Scan for the cell matching the given text and deliver its [x, y] coordinate at center. 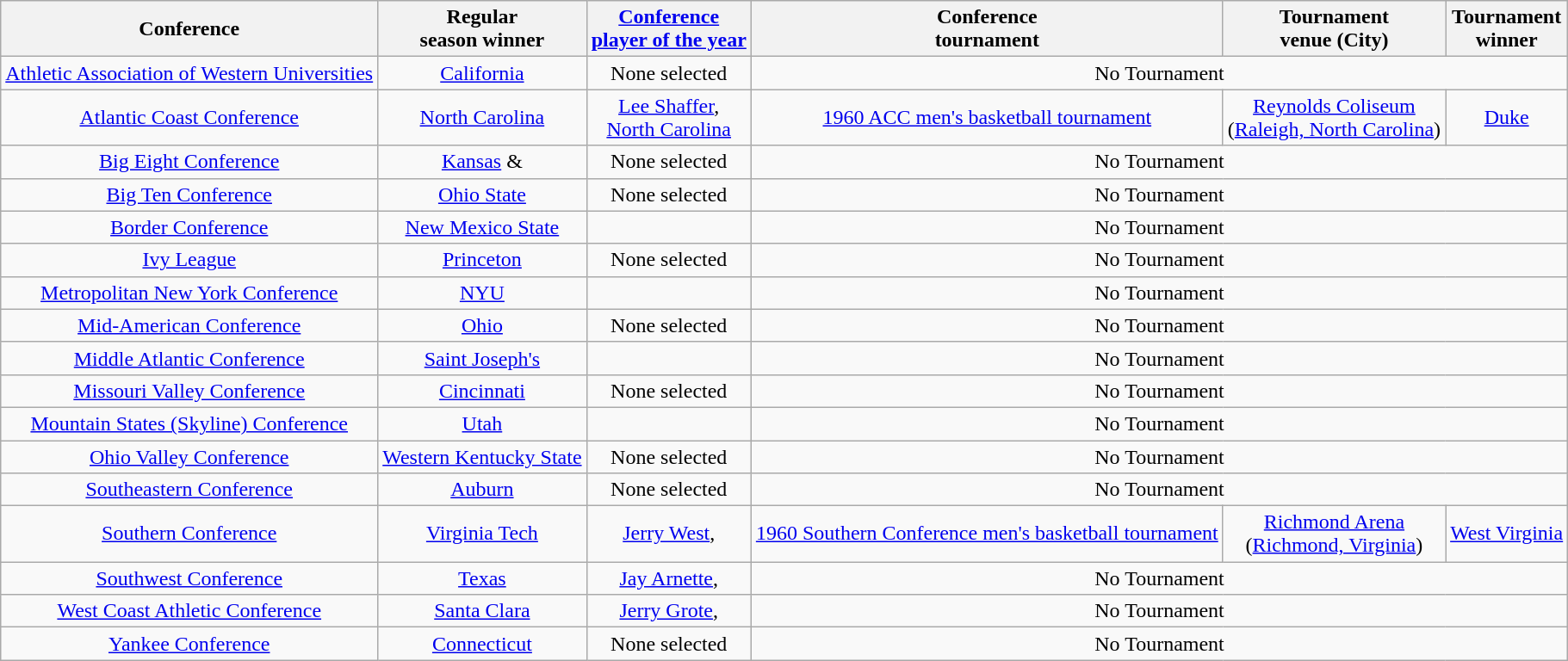
Southeastern Conference [189, 490]
Southern Conference [189, 534]
Atlantic Coast Conference [189, 117]
Ohio State [482, 195]
Metropolitan New York Conference [189, 293]
Reynolds Coliseum(Raleigh, North Carolina) [1334, 117]
New Mexico State [482, 227]
Ivy League [189, 260]
Jerry West, [668, 534]
Lee Shaffer,North Carolina [668, 117]
1960 ACC men's basketball tournament [987, 117]
Conference player of the year [668, 29]
Auburn [482, 490]
Texas [482, 578]
Connecticut [482, 644]
Middle Atlantic Conference [189, 358]
Conference tournament [987, 29]
Saint Joseph's [482, 358]
Southwest Conference [189, 578]
Mid-American Conference [189, 325]
Border Conference [189, 227]
Mountain States (Skyline) Conference [189, 423]
Ohio [482, 325]
Regular season winner [482, 29]
Big Eight Conference [189, 162]
Missouri Valley Conference [189, 391]
Richmond Arena(Richmond, Virginia) [1334, 534]
Princeton [482, 260]
California [482, 73]
North Carolina [482, 117]
West Coast Athletic Conference [189, 611]
Kansas & [482, 162]
Jerry Grote, [668, 611]
NYU [482, 293]
Conference [189, 29]
Jay Arnette, [668, 578]
Virginia Tech [482, 534]
Yankee Conference [189, 644]
Duke [1507, 117]
1960 Southern Conference men's basketball tournament [987, 534]
Western Kentucky State [482, 457]
Big Ten Conference [189, 195]
Santa Clara [482, 611]
Utah [482, 423]
Cincinnati [482, 391]
Athletic Association of Western Universities [189, 73]
Tournament winner [1507, 29]
Tournament venue (City) [1334, 29]
Ohio Valley Conference [189, 457]
West Virginia [1507, 534]
